Provide the [x, y] coordinate of the cell's center where the given text is located.  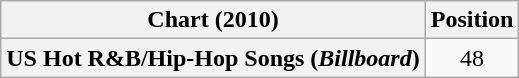
US Hot R&B/Hip-Hop Songs (Billboard) [213, 58]
Chart (2010) [213, 20]
48 [472, 58]
Position [472, 20]
